Capture the cell that displays the provided text and extract its [x, y] central coordinate. 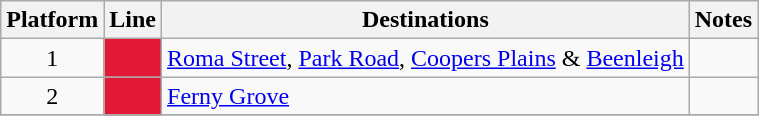
2 [52, 96]
Line [133, 20]
Platform [52, 20]
Ferny Grove [426, 96]
Roma Street, Park Road, Coopers Plains & Beenleigh [426, 58]
1 [52, 58]
Destinations [426, 20]
Notes [723, 20]
